Detect which cell encompasses the target text, then output its (X, Y) center coordinate. 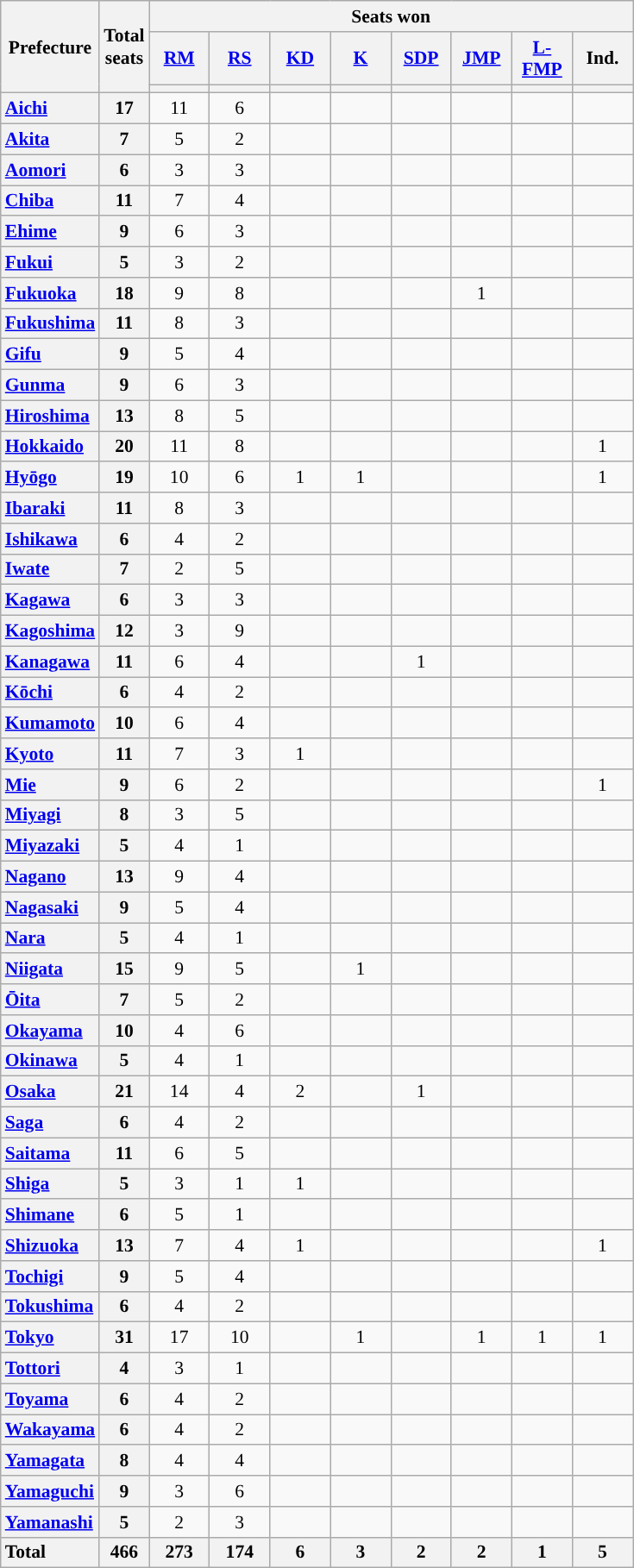
Osaka (50, 1092)
Fukuoka (50, 293)
Saitama (50, 1153)
Fukui (50, 262)
31 (124, 1338)
Kagoshima (50, 631)
RS (240, 59)
21 (124, 1092)
Toyama (50, 1399)
Iwate (50, 569)
Ind. (602, 59)
Kyoto (50, 754)
Aichi (50, 109)
Hiroshima (50, 416)
Miyagi (50, 815)
Mie (50, 785)
Prefecture (50, 47)
Yamaguchi (50, 1491)
Aomori (50, 170)
Shiga (50, 1184)
Okinawa (50, 1061)
466 (124, 1552)
Gifu (50, 354)
Nagano (50, 877)
20 (124, 447)
K (361, 59)
Miyazaki (50, 846)
Kōchi (50, 693)
Wakayama (50, 1430)
Shimane (50, 1215)
JMP (481, 59)
18 (124, 293)
Gunma (50, 386)
174 (240, 1552)
Total (50, 1552)
Nara (50, 938)
Hyōgo (50, 478)
Saga (50, 1123)
Niigata (50, 969)
12 (124, 631)
SDP (421, 59)
Shizuoka (50, 1245)
KD (300, 59)
15 (124, 969)
RM (179, 59)
Akita (50, 140)
Tottori (50, 1369)
Fukushima (50, 323)
273 (179, 1552)
Okayama (50, 1031)
Tochigi (50, 1276)
Ehime (50, 232)
Chiba (50, 201)
19 (124, 478)
Tokushima (50, 1307)
Kagawa (50, 600)
Hokkaido (50, 447)
Seats won (392, 16)
14 (179, 1092)
Yamagata (50, 1461)
Yamanashi (50, 1522)
Totalseats (124, 47)
Nagasaki (50, 907)
Ibaraki (50, 508)
Ishikawa (50, 539)
L-FMP (542, 59)
Ōita (50, 1000)
Kanagawa (50, 662)
Kumamoto (50, 724)
Tokyo (50, 1338)
